Extract the (X, Y) coordinate from the center of the cell holding the provided text.  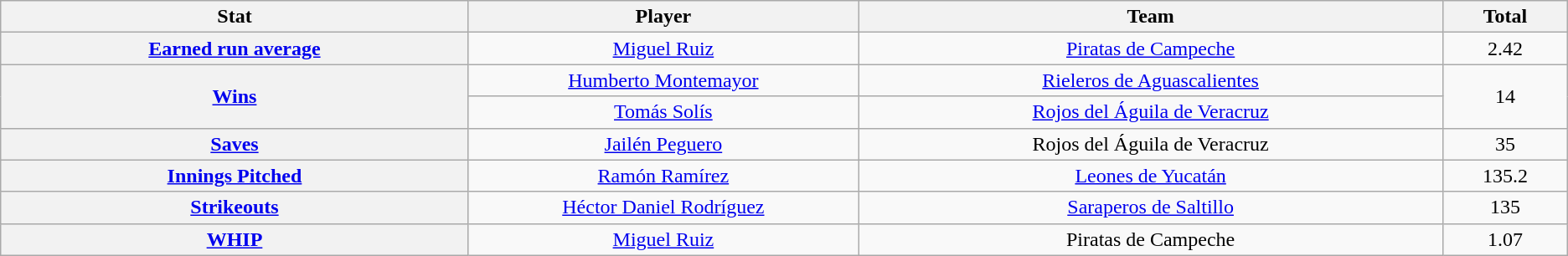
14 (1506, 96)
Player (663, 17)
Wins (235, 96)
135 (1506, 207)
Innings Pitched (235, 176)
Héctor Daniel Rodríguez (663, 207)
35 (1506, 144)
Leones de Yucatán (1151, 176)
Total (1506, 17)
Rieleros de Aguascalientes (1151, 80)
Jailén Peguero (663, 144)
Tomás Solís (663, 112)
Earned run average (235, 49)
135.2 (1506, 176)
Humberto Montemayor (663, 80)
Strikeouts (235, 207)
Stat (235, 17)
1.07 (1506, 239)
Saraperos de Saltillo (1151, 207)
Saves (235, 144)
Team (1151, 17)
WHIP (235, 239)
2.42 (1506, 49)
Ramón Ramírez (663, 176)
